Identify which cell holds the provided text, then report its (X, Y) central coordinate. 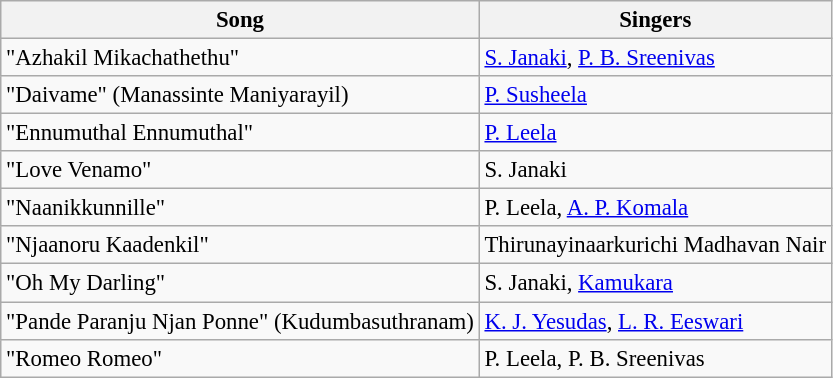
"Njaanoru Kaadenkil" (240, 245)
P. Leela, A. P. Komala (655, 208)
"Ennumuthal Ennumuthal" (240, 133)
P. Susheela (655, 95)
"Love Venamo" (240, 170)
"Naanikkunnille" (240, 208)
S. Janaki (655, 170)
"Pande Paranju Njan Ponne" (Kudumbasuthranam) (240, 321)
P. Leela (655, 133)
K. J. Yesudas, L. R. Eeswari (655, 321)
S. Janaki, P. B. Sreenivas (655, 58)
Thirunayinaarkurichi Madhavan Nair (655, 245)
"Romeo Romeo" (240, 358)
Singers (655, 20)
"Azhakil Mikachathethu" (240, 58)
P. Leela, P. B. Sreenivas (655, 358)
"Oh My Darling" (240, 283)
"Daivame" (Manassinte Maniyarayil) (240, 95)
S. Janaki, Kamukara (655, 283)
Song (240, 20)
